Identify which cell holds the provided text, then report its (x, y) central coordinate. 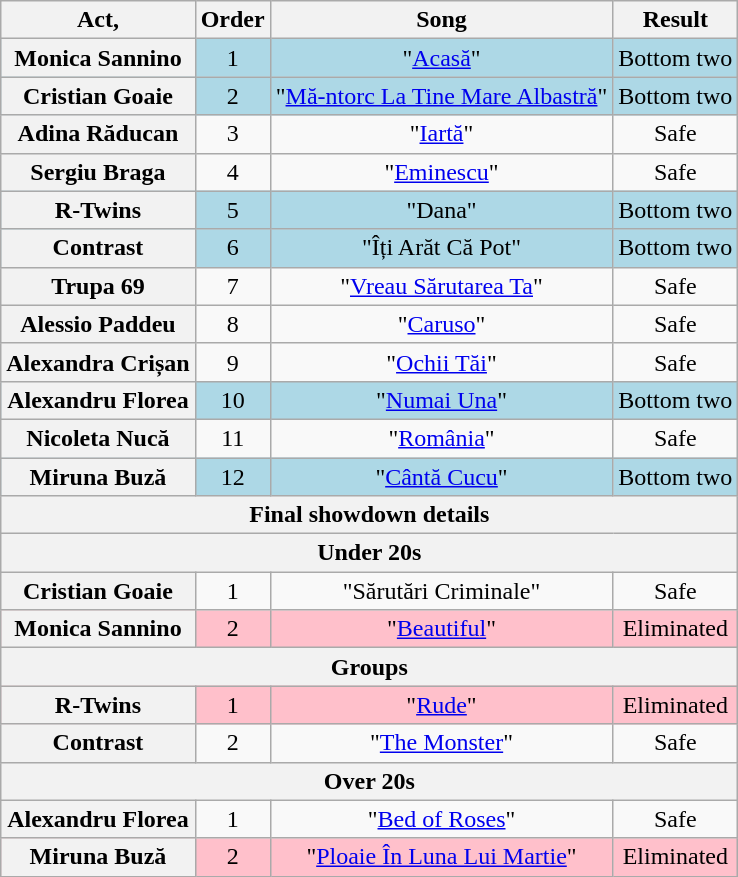
Groups (370, 667)
11 (232, 438)
9 (232, 362)
10 (232, 400)
"The Monster" (442, 743)
Over 20s (370, 781)
"Ochii Tăi" (442, 362)
Adina Răducan (98, 134)
"Beautiful" (442, 629)
7 (232, 286)
Alessio Paddeu (98, 324)
"Vreau Sărutarea Ta" (442, 286)
"Acasă" (442, 58)
Song (442, 20)
Trupa 69 (98, 286)
"Ploaie În Luna Lui Martie" (442, 857)
Under 20s (370, 553)
3 (232, 134)
"Eminescu" (442, 172)
"Iartă" (442, 134)
Final showdown details (370, 515)
12 (232, 477)
"Mă-ntorc La Tine Mare Albastră" (442, 96)
Nicoleta Nucă (98, 438)
4 (232, 172)
"Numai Una" (442, 400)
5 (232, 210)
Result (676, 20)
"Îți Arăt Că Pot" (442, 248)
"Cântă Cucu" (442, 477)
"Dana" (442, 210)
"Rude" (442, 705)
6 (232, 248)
Act, (98, 20)
"România" (442, 438)
"Bed of Roses" (442, 819)
"Sărutări Criminale" (442, 591)
Sergiu Braga (98, 172)
Alexandra Crișan (98, 362)
"Caruso" (442, 324)
8 (232, 324)
Order (232, 20)
